Locate the cell with the specified text and output its [X, Y] center coordinate. 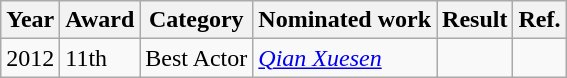
Category [196, 20]
Qian Xuesen [345, 58]
Nominated work [345, 20]
Best Actor [196, 58]
Ref. [540, 20]
2012 [30, 58]
Result [475, 20]
Year [30, 20]
Award [100, 20]
11th [100, 58]
